Determine the [X, Y] coordinate at the center of the cell enclosing the given text.  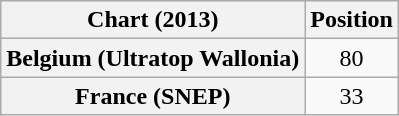
France (SNEP) [153, 96]
Position [352, 20]
80 [352, 58]
Belgium (Ultratop Wallonia) [153, 58]
33 [352, 96]
Chart (2013) [153, 20]
